Capture the cell that displays the provided text and extract its [X, Y] central coordinate. 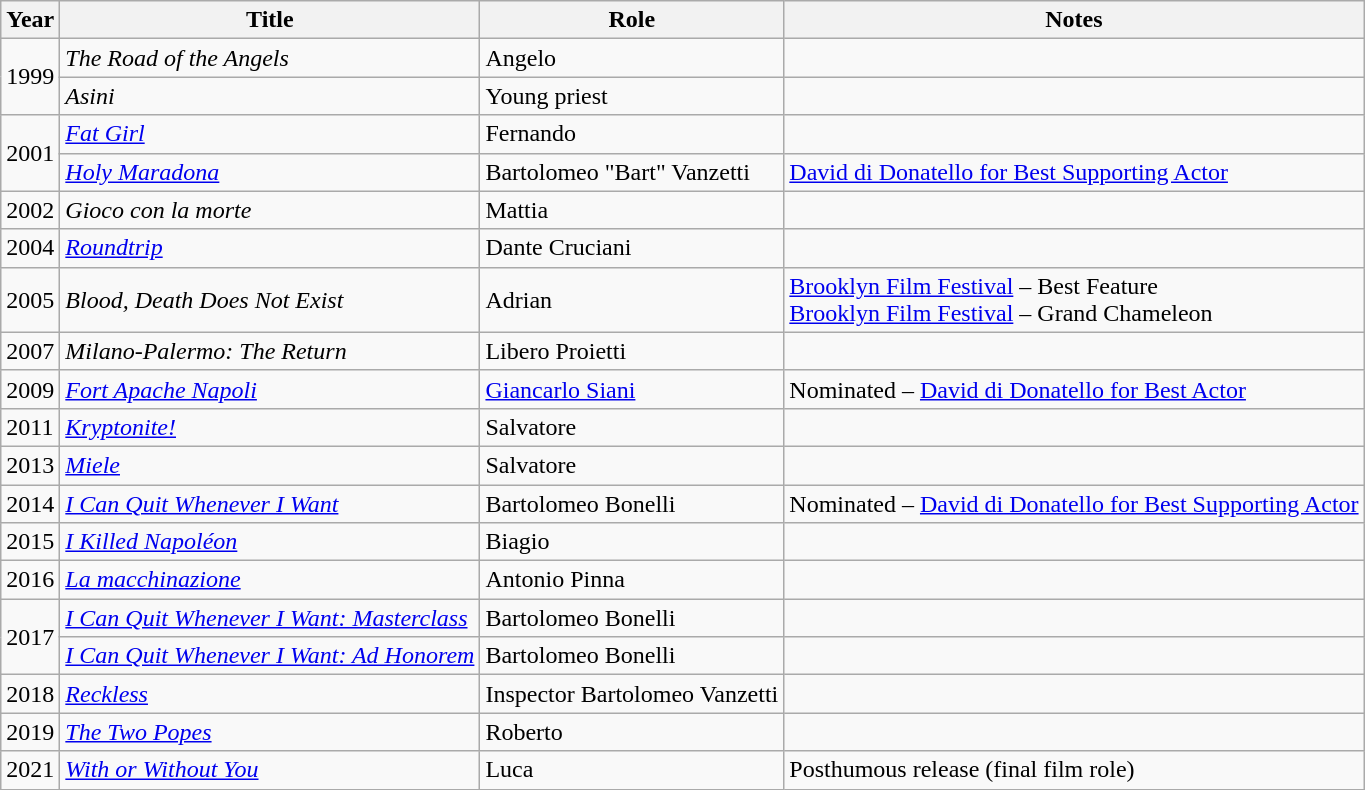
Libero Proietti [632, 351]
Roundtrip [270, 248]
2007 [30, 351]
I Can Quit Whenever I Want [270, 503]
Inspector Bartolomeo Vanzetti [632, 694]
Miele [270, 465]
The Road of the Angels [270, 58]
2014 [30, 503]
Fort Apache Napoli [270, 389]
Adrian [632, 300]
Bartolomeo "Bart" Vanzetti [632, 172]
Asini [270, 96]
2004 [30, 248]
Biagio [632, 542]
2011 [30, 427]
The Two Popes [270, 732]
Role [632, 20]
2005 [30, 300]
La macchinazione [270, 580]
I Killed Napoléon [270, 542]
With or Without You [270, 770]
Kryptonite! [270, 427]
Brooklyn Film Festival – Best FeatureBrooklyn Film Festival – Grand Chameleon [1074, 300]
I Can Quit Whenever I Want: Masterclass [270, 618]
Luca [632, 770]
2017 [30, 637]
Giancarlo Siani [632, 389]
Year [30, 20]
Young priest [632, 96]
Posthumous release (final film role) [1074, 770]
Angelo [632, 58]
Reckless [270, 694]
Nominated – David di Donatello for Best Actor [1074, 389]
Holy Maradona [270, 172]
Blood, Death Does Not Exist [270, 300]
2013 [30, 465]
Title [270, 20]
Notes [1074, 20]
2015 [30, 542]
Antonio Pinna [632, 580]
2019 [30, 732]
David di Donatello for Best Supporting Actor [1074, 172]
Nominated – David di Donatello for Best Supporting Actor [1074, 503]
I Can Quit Whenever I Want: Ad Honorem [270, 656]
2016 [30, 580]
Dante Cruciani [632, 248]
Gioco con la morte [270, 210]
Milano-Palermo: The Return [270, 351]
Roberto [632, 732]
2009 [30, 389]
2002 [30, 210]
1999 [30, 77]
2001 [30, 153]
Fat Girl [270, 134]
Fernando [632, 134]
2018 [30, 694]
2021 [30, 770]
Mattia [632, 210]
